For the text-containing cell, return its midpoint in [X, Y] coordinate format. 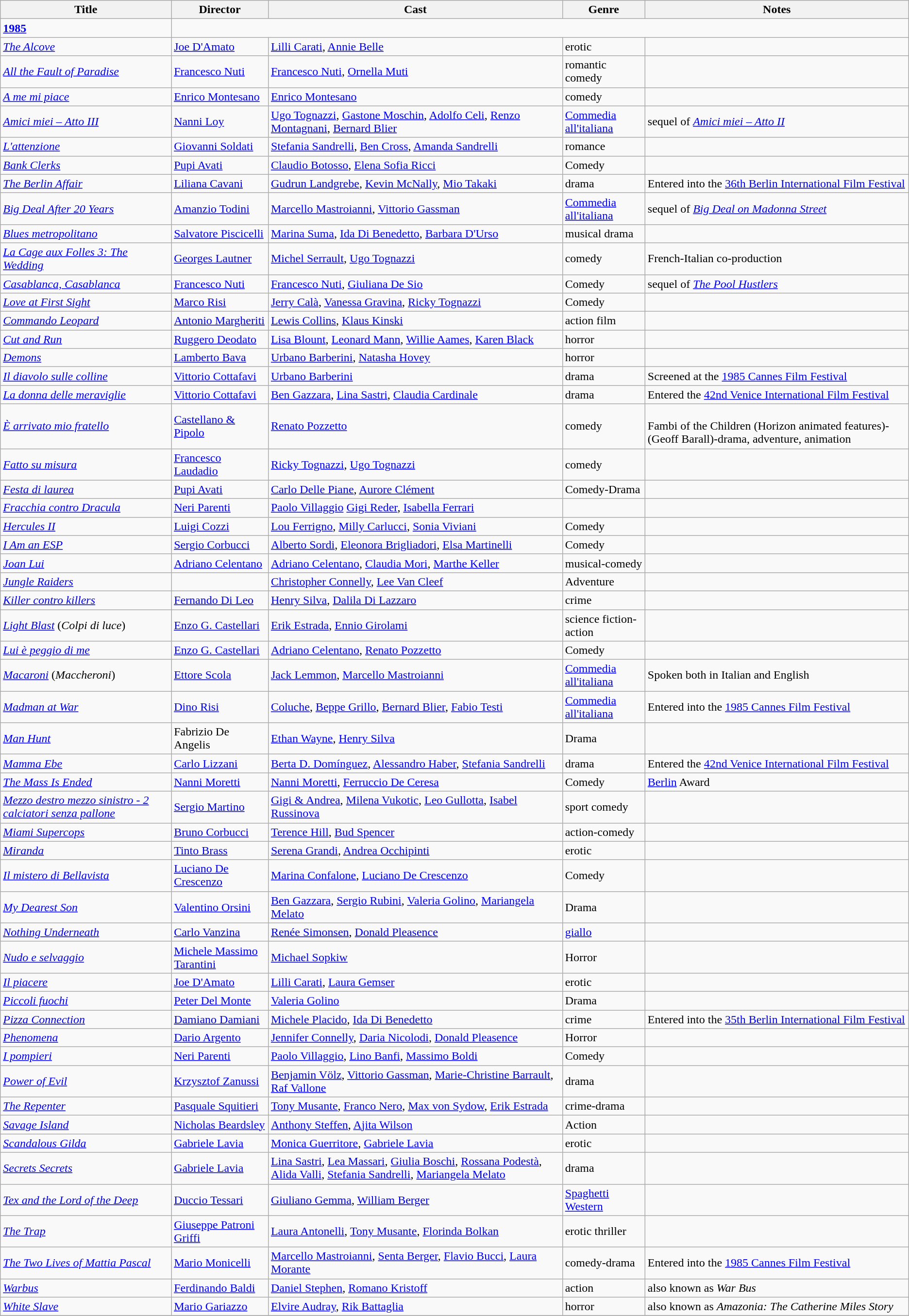
White Slave [86, 1306]
Love at First Sight [86, 302]
Notes [777, 10]
Gigi & Andrea, Milena Vukotic, Leo Gullotta, Isabel Russinova [415, 807]
Marco Risi [220, 302]
Luigi Cozzi [220, 526]
also known as Amazonia: The Catherine Miles Story [777, 1306]
Il diavolo sulle colline [86, 376]
Nanni Moretti [220, 782]
Adventure [604, 582]
La Cage aux Folles 3: The Wedding [86, 258]
Lui è peggio di me [86, 650]
Blues metropolitano [86, 233]
Krzysztof Zanussi [220, 1082]
Salvatore Piscicelli [220, 233]
Benjamin Völz, Vittorio Gassman, Marie-Christine Barrault, Raf Vallone [415, 1082]
Dino Risi [220, 707]
I Am an ESP [86, 545]
Jungle Raiders [86, 582]
Paolo Villaggio Gigi Reder, Isabella Ferrari [415, 508]
I pompieri [86, 1056]
Berta D. Domínguez, Alessandro Haber, Stefania Sandrelli [415, 764]
Nicholas Beardsley [220, 1125]
Renée Simonsen, Donald Pleasence [415, 932]
Gudrun Landgrebe, Kevin McNally, Mio Takaki [415, 183]
Terence Hill, Bud Spencer [415, 832]
Comedy-Drama [604, 489]
Amici miei – Atto III [86, 121]
Spaghetti Western [604, 1200]
Alberto Sordi, Eleonora Brigliadori, Elsa Martinelli [415, 545]
Fernando Di Leo [220, 600]
Lilli Carati, Annie Belle [415, 47]
Lina Sastri, Lea Massari, Giulia Boschi, Rossana Podestà, Alida Valli, Stefania Sandrelli, Mariangela Melato [415, 1168]
Claudio Botosso, Elena Sofia Ricci [415, 165]
sequel of Amici miei – Atto II [777, 121]
Tex and the Lord of the Deep [86, 1200]
Man Hunt [86, 739]
sequel of The Pool Hustlers [777, 284]
Nudo e selvaggio [86, 957]
Urbano Barberini, Natasha Hovey [415, 358]
comedy-drama [604, 1263]
Hercules II [86, 526]
Power of Evil [86, 1082]
Carlo Lizzani [220, 764]
Carlo Delle Piane, Aurore Clément [415, 489]
musical-comedy [604, 563]
Jerry Calà, Vanessa Gravina, Ricky Tognazzi [415, 302]
Mezzo destro mezzo sinistro - 2 calciatori senza pallone [86, 807]
Screened at the 1985 Cannes Film Festival [777, 376]
Miranda [86, 850]
Valeria Golino [415, 1000]
Fabrizio De Angelis [220, 739]
Adriano Celentano, Renato Pozzetto [415, 650]
Ben Gazzara, Sergio Rubini, Valeria Golino, Mariangela Melato [415, 907]
Fatto su misura [86, 464]
Dario Argento [220, 1038]
Stefania Sandrelli, Ben Cross, Amanda Sandrelli [415, 147]
Liliana Cavani [220, 183]
Laura Antonelli, Tony Musante, Florinda Bolkan [415, 1231]
Tony Musante, Franco Nero, Max von Sydow, Erik Estrada [415, 1106]
Mamma Ebe [86, 764]
Marcello Mastroianni, Senta Berger, Flavio Bucci, Laura Morante [415, 1263]
Coluche, Beppe Grillo, Bernard Blier, Fabio Testi [415, 707]
Marina Confalone, Luciano De Crescenzo [415, 876]
Francesco Nuti, Ornella Muti [415, 72]
action [604, 1288]
Marcello Mastroianni, Vittorio Gassman [415, 209]
musical drama [604, 233]
Mario Gariazzo [220, 1306]
Light Blast (Colpi di luce) [86, 625]
Spoken both in Italian and English [777, 676]
Luciano De Crescenzo [220, 876]
Phenomena [86, 1038]
Renato Pozzetto [415, 426]
Antonio Margheriti [220, 321]
Lilli Carati, Laura Gemser [415, 982]
Erik Estrada, Ennio Girolami [415, 625]
Scandalous Gilda [86, 1143]
Big Deal After 20 Years [86, 209]
Giuseppe Patroni Griffi [220, 1231]
Bank Clerks [86, 165]
Berlin Award [777, 782]
Il piacere [86, 982]
Festa di laurea [86, 489]
Fambi of the Children (Horizon animated features)- (Geoff Barall)-drama, adventure, animation [777, 426]
Carlo Vanzina [220, 932]
sport comedy [604, 807]
Urbano Barberini [415, 376]
Valentino Orsini [220, 907]
Ferdinando Baldi [220, 1288]
Ruggero Deodato [220, 339]
The Mass Is Ended [86, 782]
Daniel Stephen, Romano Kristoff [415, 1288]
Ricky Tognazzi, Ugo Tognazzi [415, 464]
Ettore Scola [220, 676]
Pizza Connection [86, 1019]
La donna delle meraviglie [86, 395]
Adriano Celentano, Claudia Mori, Marthe Keller [415, 563]
Ben Gazzara, Lina Sastri, Claudia Cardinale [415, 395]
Killer contro killers [86, 600]
Francesco Laudadio [220, 464]
Sergio Corbucci [220, 545]
Genre [604, 10]
Duccio Tessari [220, 1200]
The Trap [86, 1231]
Pasquale Squitieri [220, 1106]
Demons [86, 358]
Bruno Corbucci [220, 832]
Macaroni (Maccheroni) [86, 676]
È arrivato mio fratello [86, 426]
All the Fault of Paradise [86, 72]
Amanzio Todini [220, 209]
Elvire Audray, Rik Battaglia [415, 1306]
Action [604, 1125]
Giovanni Soldati [220, 147]
Casablanca, Casablanca [86, 284]
Secrets Secrets [86, 1168]
romantic comedy [604, 72]
Cast [415, 10]
The Berlin Affair [86, 183]
Title [86, 10]
Sergio Martino [220, 807]
Jennifer Connelly, Daria Nicolodi, Donald Pleasence [415, 1038]
sequel of Big Deal on Madonna Street [777, 209]
Peter Del Monte [220, 1000]
Tinto Brass [220, 850]
Miami Supercops [86, 832]
Ugo Tognazzi, Gastone Moschin, Adolfo Celi, Renzo Montagnani, Bernard Blier [415, 121]
giallo [604, 932]
The Repenter [86, 1106]
Castellano & Pipolo [220, 426]
Michele Massimo Tarantini [220, 957]
also known as War Bus [777, 1288]
My Dearest Son [86, 907]
romance [604, 147]
Director [220, 10]
1985 [86, 28]
Giuliano Gemma, William Berger [415, 1200]
Mario Monicelli [220, 1263]
action-comedy [604, 832]
Anthony Steffen, Ajita Wilson [415, 1125]
Christopher Connelly, Lee Van Cleef [415, 582]
Lamberto Bava [220, 358]
Michael Sopkiw [415, 957]
Francesco Nuti, Giuliana De Sio [415, 284]
crime-drama [604, 1106]
Madman at War [86, 707]
Damiano Damiani [220, 1019]
Nanni Loy [220, 121]
Piccoli fuochi [86, 1000]
Ethan Wayne, Henry Silva [415, 739]
Adriano Celentano [220, 563]
Lou Ferrigno, Milly Carlucci, Sonia Viviani [415, 526]
Jack Lemmon, Marcello Mastroianni [415, 676]
French-Italian co-production [777, 258]
Henry Silva, Dalila Di Lazzaro [415, 600]
action film [604, 321]
Marina Suma, Ida Di Benedetto, Barbara D'Urso [415, 233]
Georges Lautner [220, 258]
Joan Lui [86, 563]
Commando Leopard [86, 321]
Il mistero di Bellavista [86, 876]
Nanni Moretti, Ferruccio De Ceresa [415, 782]
Lisa Blount, Leonard Mann, Willie Aames, Karen Black [415, 339]
science fiction-action [604, 625]
Michel Serrault, Ugo Tognazzi [415, 258]
Cut and Run [86, 339]
Entered into the 36th Berlin International Film Festival [777, 183]
The Alcove [86, 47]
A me mi piace [86, 97]
Paolo Villaggio, Lino Banfi, Massimo Boldi [415, 1056]
Warbus [86, 1288]
Savage Island [86, 1125]
Lewis Collins, Klaus Kinski [415, 321]
Michele Placido, Ida Di Benedetto [415, 1019]
L'attenzione [86, 147]
erotic thriller [604, 1231]
Entered into the 35th Berlin International Film Festival [777, 1019]
Monica Guerritore, Gabriele Lavia [415, 1143]
Serena Grandi, Andrea Occhipinti [415, 850]
The Two Lives of Mattia Pascal [86, 1263]
Fracchia contro Dracula [86, 508]
Nothing Underneath [86, 932]
